Return (x, y) of the center of cell containing provided text 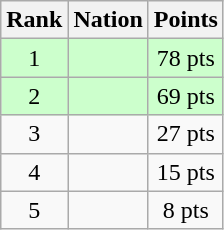
Points (186, 20)
1 (34, 58)
27 pts (186, 134)
Nation (108, 20)
Rank (34, 20)
8 pts (186, 210)
69 pts (186, 96)
3 (34, 134)
4 (34, 172)
5 (34, 210)
15 pts (186, 172)
78 pts (186, 58)
2 (34, 96)
